From the cell containing the given text, extract its center point as [x, y] coordinate. 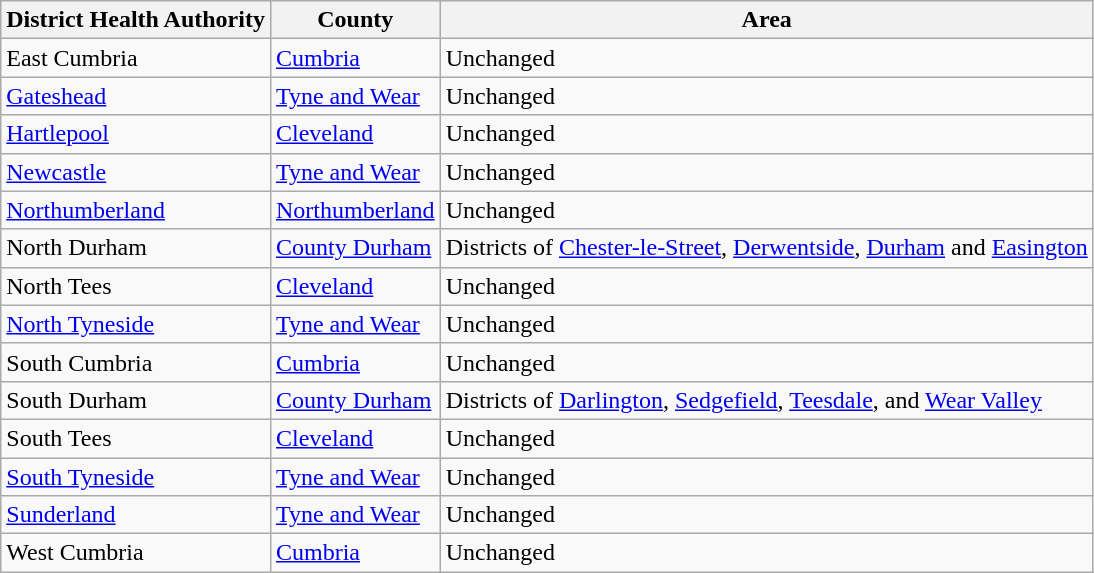
Districts of Darlington, Sedgefield, Teesdale, and Wear Valley [766, 400]
District Health Authority [136, 20]
Gateshead [136, 96]
North Durham [136, 248]
North Tyneside [136, 324]
Area [766, 20]
Districts of Chester-le-Street, Derwentside, Durham and Easington [766, 248]
South Tees [136, 438]
Sunderland [136, 515]
Newcastle [136, 172]
South Cumbria [136, 362]
South Durham [136, 400]
North Tees [136, 286]
West Cumbria [136, 553]
Hartlepool [136, 134]
County [355, 20]
East Cumbria [136, 58]
South Tyneside [136, 477]
